Pinpoint the cell where the given text exists, returning its [x, y] midpoint coordinate. 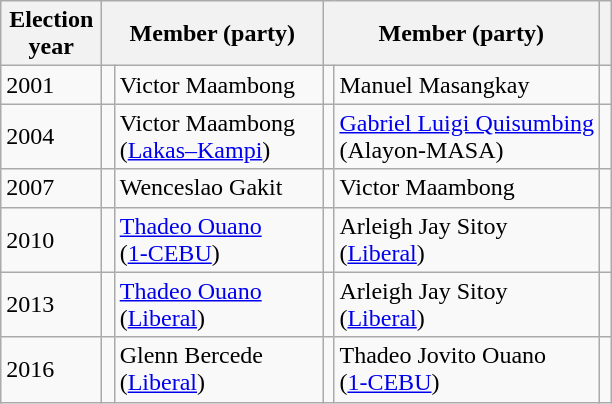
2004 [52, 136]
Electionyear [52, 34]
Wenceslao Gakit [218, 188]
2001 [52, 85]
Thadeo Ouano(Liberal) [218, 304]
Thadeo Ouano(1-CEBU) [218, 240]
Manuel Masangkay [467, 85]
2013 [52, 304]
2016 [52, 370]
Thadeo Jovito Ouano(1-CEBU) [467, 370]
2010 [52, 240]
Glenn Bercede(Liberal) [218, 370]
Gabriel Luigi Quisumbing(Alayon-MASA) [467, 136]
2007 [52, 188]
Victor Maambong(Lakas–Kampi) [218, 136]
